Return [X, Y] of the center of cell containing provided text 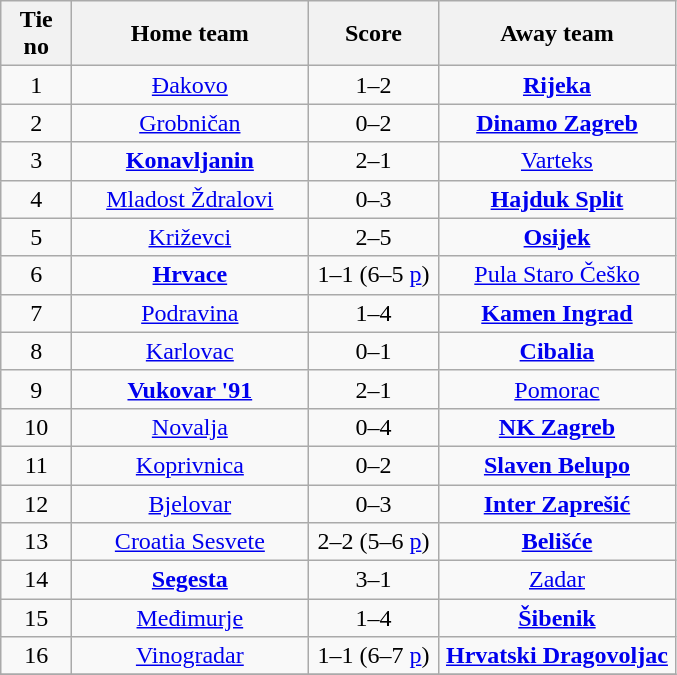
Slaven Belupo [557, 465]
Away team [557, 34]
6 [36, 275]
12 [36, 503]
Podravina [190, 313]
Vukovar '91 [190, 389]
11 [36, 465]
NK Zagreb [557, 427]
Osijek [557, 237]
16 [36, 656]
1–1 (6–7 p) [374, 656]
2–5 [374, 237]
14 [36, 580]
Grobničan [190, 123]
0–1 [374, 351]
Zadar [557, 580]
10 [36, 427]
1 [36, 85]
0–4 [374, 427]
9 [36, 389]
Vinogradar [190, 656]
8 [36, 351]
Cibalia [557, 351]
Croatia Sesvete [190, 542]
4 [36, 199]
Rijeka [557, 85]
Pula Staro Češko [557, 275]
3 [36, 161]
Segesta [190, 580]
Tie no [36, 34]
Varteks [557, 161]
13 [36, 542]
Hajduk Split [557, 199]
Hrvatski Dragovoljac [557, 656]
Dinamo Zagreb [557, 123]
Novalja [190, 427]
1–2 [374, 85]
2–2 (5–6 p) [374, 542]
Karlovac [190, 351]
Kamen Ingrad [557, 313]
7 [36, 313]
3–1 [374, 580]
Pomorac [557, 389]
Bjelovar [190, 503]
Home team [190, 34]
Belišće [557, 542]
Konavljanin [190, 161]
Koprivnica [190, 465]
15 [36, 618]
Inter Zaprešić [557, 503]
1–1 (6–5 p) [374, 275]
Score [374, 34]
Đakovo [190, 85]
Mladost Ždralovi [190, 199]
Križevci [190, 237]
Međimurje [190, 618]
2 [36, 123]
Hrvace [190, 275]
Šibenik [557, 618]
5 [36, 237]
